Extract the [X, Y] coordinate from the center of the cell holding the provided text.  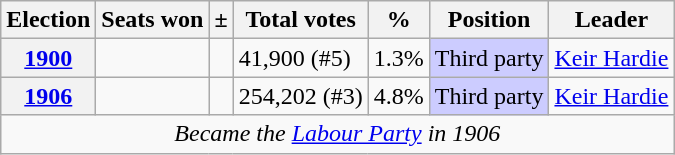
Election [48, 20]
Leader [612, 20]
41,900 (#5) [300, 58]
Became the Labour Party in 1906 [338, 134]
254,202 (#3) [300, 96]
Seats won [152, 20]
1.3% [398, 58]
± [221, 20]
1906 [48, 96]
1900 [48, 58]
Total votes [300, 20]
Position [489, 20]
4.8% [398, 96]
% [398, 20]
